Find where the given text appears and provide that cell's center as [X, Y] coordinate. 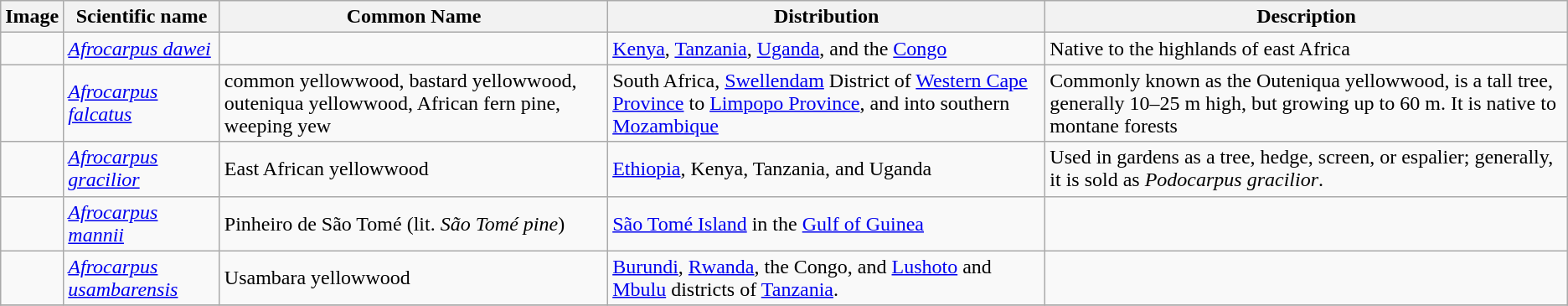
Common Name [414, 17]
Kenya, Tanzania, Uganda, and the Congo [827, 49]
Afrocarpus gracilior [142, 169]
Commonly known as the Outeniqua yellowwood, is a tall tree, generally 10–25 m high, but growing up to 60 m. It is native to montane forests [1307, 103]
São Tomé Island in the Gulf of Guinea [827, 223]
Description [1307, 17]
South Africa, Swellendam District of Western Cape Province to Limpopo Province, and into southern Mozambique [827, 103]
Afrocarpus mannii [142, 223]
Pinheiro de São Tomé (lit. São Tomé pine) [414, 223]
East African yellowwood [414, 169]
Afrocarpus falcatus [142, 103]
Afrocarpus dawei [142, 49]
Native to the highlands of east Africa [1307, 49]
Burundi, Rwanda, the Congo, and Lushoto and Mbulu districts of Tanzania. [827, 278]
Used in gardens as a tree, hedge, screen, or espalier; generally, it is sold as Podocarpus gracilior. [1307, 169]
Ethiopia, Kenya, Tanzania, and Uganda [827, 169]
Afrocarpus usambarensis [142, 278]
Image [32, 17]
Scientific name [142, 17]
Usambara yellowwood [414, 278]
common yellowwood, bastard yellowwood, outeniqua yellowwood, African fern pine, weeping yew [414, 103]
Distribution [827, 17]
